Provide the [X, Y] coordinate of the cell's center where the given text is located.  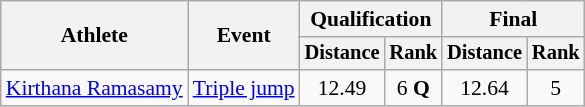
Final [513, 19]
Qualification [371, 19]
12.64 [484, 88]
Athlete [94, 36]
12.49 [342, 88]
Kirthana Ramasamy [94, 88]
Triple jump [244, 88]
5 [556, 88]
Event [244, 36]
6 Q [413, 88]
